Determine the [x, y] coordinate at the center of the cell enclosing the given text.  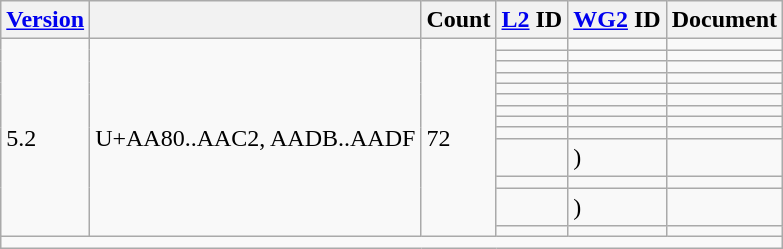
5.2 [46, 138]
Count [458, 20]
72 [458, 138]
WG2 ID [617, 20]
L2 ID [532, 20]
U+AA80..AAC2, AADB..AADF [256, 138]
Document [724, 20]
Version [46, 20]
